Identify which cell holds the provided text, then report its (x, y) central coordinate. 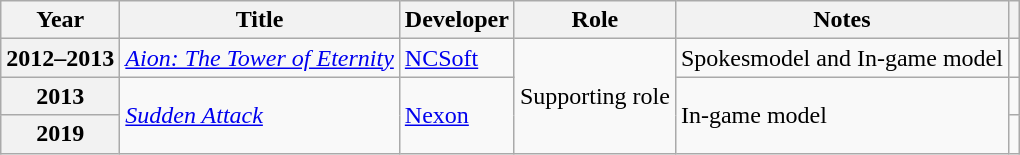
2019 (60, 134)
2013 (60, 96)
Aion: The Tower of Eternity (260, 58)
Nexon (456, 115)
In-game model (842, 115)
NCSoft (456, 58)
Title (260, 20)
2012–2013 (60, 58)
Notes (842, 20)
Spokesmodel and In-game model (842, 58)
Supporting role (594, 96)
Sudden Attack (260, 115)
Role (594, 20)
Developer (456, 20)
Year (60, 20)
